Detect which cell encompasses the target text, then output its (X, Y) center coordinate. 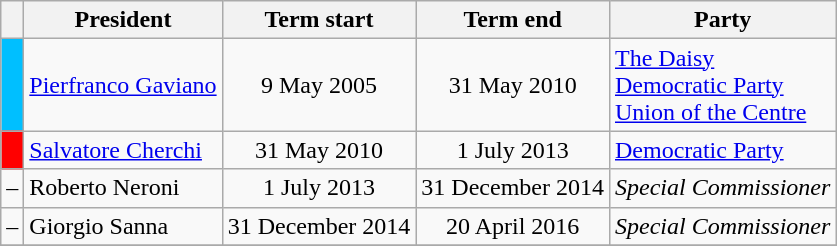
President (123, 20)
9 May 2005 (319, 85)
Democratic Party (722, 150)
Giorgio Sanna (123, 226)
Term start (319, 20)
Roberto Neroni (123, 188)
Party (722, 20)
Salvatore Cherchi (123, 150)
The DaisyDemocratic PartyUnion of the Centre (722, 85)
20 April 2016 (513, 226)
Term end (513, 20)
Pierfranco Gaviano (123, 85)
